Return [X, Y] of the center of cell containing provided text 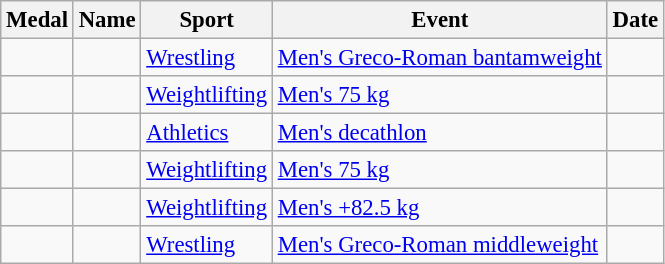
Event [440, 20]
Men's decathlon [440, 133]
Men's +82.5 kg [440, 208]
Men's Greco-Roman bantamweight [440, 58]
Men's Greco-Roman middleweight [440, 245]
Athletics [207, 133]
Name [107, 20]
Sport [207, 20]
Date [635, 20]
Medal [38, 20]
